Pinpoint the cell where the given text exists, returning its (x, y) midpoint coordinate. 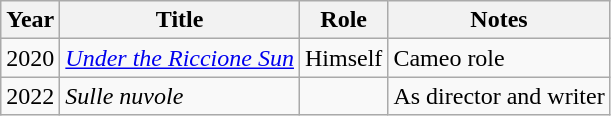
Year (30, 20)
Himself (343, 58)
Role (343, 20)
As director and writer (499, 96)
Title (180, 20)
Under the Riccione Sun (180, 58)
2020 (30, 58)
Notes (499, 20)
2022 (30, 96)
Cameo role (499, 58)
Sulle nuvole (180, 96)
